Output the (x, y) coordinate of the center of the cell containing the given text.  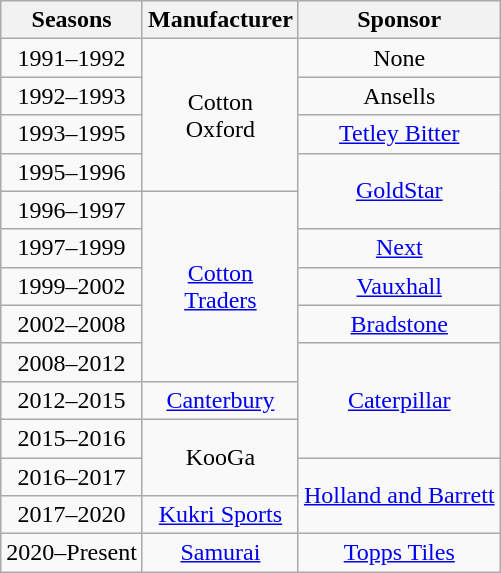
1992–1993 (72, 96)
Canterbury (220, 400)
Caterpillar (399, 400)
Vauxhall (399, 286)
2008–2012 (72, 362)
Cotton Traders (220, 286)
1996–1997 (72, 210)
2017–2020 (72, 515)
Seasons (72, 20)
2012–2015 (72, 400)
KooGa (220, 457)
1993–1995 (72, 134)
Manufacturer (220, 20)
GoldStar (399, 191)
1991–1992 (72, 58)
1995–1996 (72, 172)
1999–2002 (72, 286)
1997–1999 (72, 248)
Cotton Oxford (220, 115)
None (399, 58)
Kukri Sports (220, 515)
Bradstone (399, 324)
Next (399, 248)
Holland and Barrett (399, 496)
2002–2008 (72, 324)
Topps Tiles (399, 553)
2016–2017 (72, 477)
2015–2016 (72, 438)
Ansells (399, 96)
Tetley Bitter (399, 134)
2020–Present (72, 553)
Samurai (220, 553)
Sponsor (399, 20)
